From the cell containing the given text, extract its center point as [X, Y] coordinate. 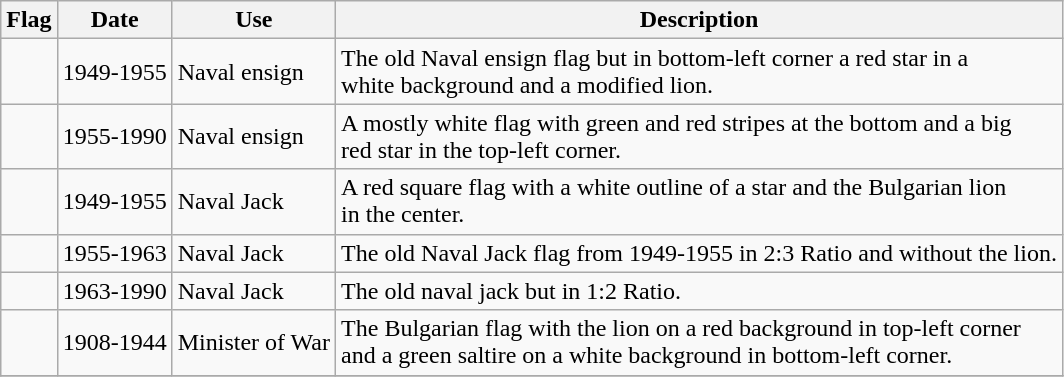
The Bulgarian flag with the lion on a red background in top-left cornerand a green saltire on a white background in bottom-left corner. [700, 342]
A red square flag with a white outline of a star and the Bulgarian lionin the center. [700, 202]
Date [114, 20]
A mostly white flag with green and red stripes at the bottom and a bigred star in the top-left corner. [700, 136]
The old Naval ensign flag but in bottom-left corner a red star in awhite background and a modified lion. [700, 72]
Minister of War [254, 342]
1908-1944 [114, 342]
1955-1963 [114, 253]
Use [254, 20]
Description [700, 20]
The old Naval Jack flag from 1949-1955 in 2:3 Ratio and without the lion. [700, 253]
1963-1990 [114, 291]
1955-1990 [114, 136]
Flag [29, 20]
The old naval jack but in 1:2 Ratio. [700, 291]
